Provide the [X, Y] coordinate of the cell's center where the given text is located.  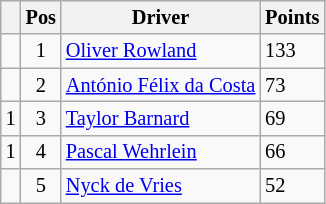
Nyck de Vries [160, 186]
52 [292, 186]
Pascal Wehrlein [160, 152]
69 [292, 118]
133 [292, 51]
3 [41, 118]
66 [292, 152]
Driver [160, 17]
Taylor Barnard [160, 118]
4 [41, 152]
António Félix da Costa [160, 85]
2 [41, 85]
73 [292, 85]
Pos [41, 17]
Points [292, 17]
Oliver Rowland [160, 51]
5 [41, 186]
